Detect which cell encompasses the target text, then output its (X, Y) center coordinate. 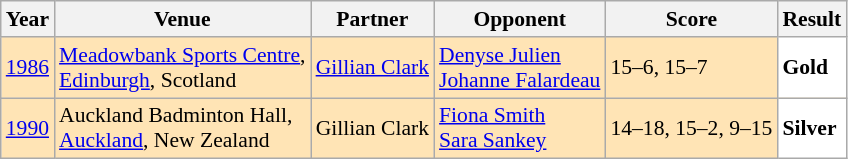
Venue (182, 19)
Silver (812, 128)
Fiona Smith Sara Sankey (520, 128)
Meadowbank Sports Centre,Edinburgh, Scotland (182, 68)
1986 (28, 68)
Score (691, 19)
Result (812, 19)
Opponent (520, 19)
1990 (28, 128)
14–18, 15–2, 9–15 (691, 128)
Partner (372, 19)
Gold (812, 68)
15–6, 15–7 (691, 68)
Year (28, 19)
Auckland Badminton Hall,Auckland, New Zealand (182, 128)
Denyse Julien Johanne Falardeau (520, 68)
